Locate the cell with the specified text and output its [x, y] center coordinate. 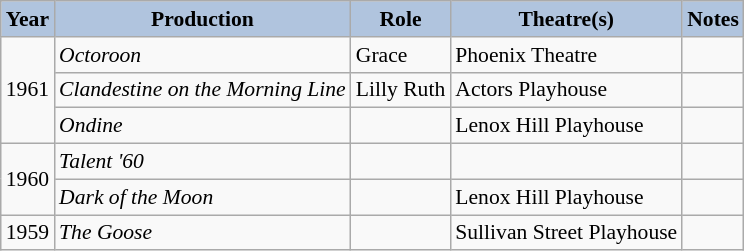
Ondine [202, 126]
Year [28, 19]
1959 [28, 233]
Dark of the Moon [202, 197]
1960 [28, 180]
Theatre(s) [566, 19]
Production [202, 19]
The Goose [202, 233]
Talent '60 [202, 162]
Phoenix Theatre [566, 55]
Actors Playhouse [566, 90]
Grace [400, 55]
Notes [713, 19]
Lilly Ruth [400, 90]
Clandestine on the Morning Line [202, 90]
Role [400, 19]
1961 [28, 90]
Sullivan Street Playhouse [566, 233]
Octoroon [202, 55]
